Return [X, Y] of the center of cell containing provided text 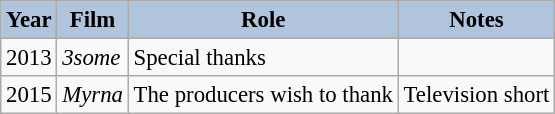
Notes [476, 20]
Year [29, 20]
Film [92, 20]
Myrna [92, 95]
2015 [29, 95]
The producers wish to thank [263, 95]
Role [263, 20]
Television short [476, 95]
2013 [29, 58]
Special thanks [263, 58]
3some [92, 58]
